Return (x, y) of the center of cell containing provided text 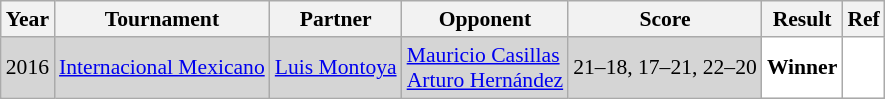
Luis Montoya (336, 68)
Mauricio Casillas Arturo Hernández (486, 68)
21–18, 17–21, 22–20 (665, 68)
Score (665, 19)
Ref (863, 19)
2016 (28, 68)
Opponent (486, 19)
Winner (802, 68)
Tournament (162, 19)
Year (28, 19)
Internacional Mexicano (162, 68)
Result (802, 19)
Partner (336, 19)
